Locate the cell with the specified text and output its [X, Y] center coordinate. 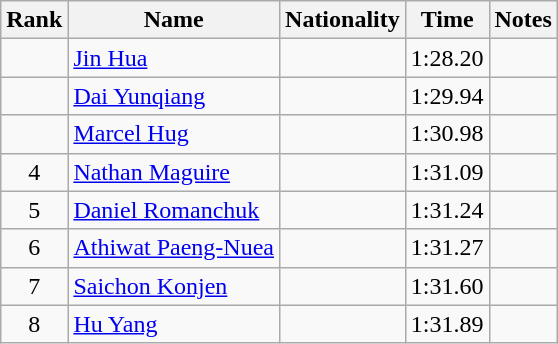
1:29.94 [447, 96]
Time [447, 20]
1:31.89 [447, 324]
Rank [34, 20]
1:31.09 [447, 172]
8 [34, 324]
Jin Hua [174, 58]
1:31.60 [447, 286]
Name [174, 20]
6 [34, 248]
Daniel Romanchuk [174, 210]
Nathan Maguire [174, 172]
Saichon Konjen [174, 286]
7 [34, 286]
Dai Yunqiang [174, 96]
1:28.20 [447, 58]
1:31.24 [447, 210]
Athiwat Paeng-Nuea [174, 248]
4 [34, 172]
1:31.27 [447, 248]
1:30.98 [447, 134]
5 [34, 210]
Nationality [343, 20]
Notes [523, 20]
Hu Yang [174, 324]
Marcel Hug [174, 134]
